Search for the cell housing the specified text and yield its (X, Y) center coordinate. 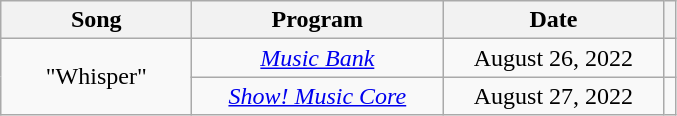
August 27, 2022 (554, 96)
Program (318, 20)
August 26, 2022 (554, 58)
Song (96, 20)
Music Bank (318, 58)
Show! Music Core (318, 96)
Date (554, 20)
"Whisper" (96, 77)
